Capture the cell that displays the provided text and extract its [X, Y] central coordinate. 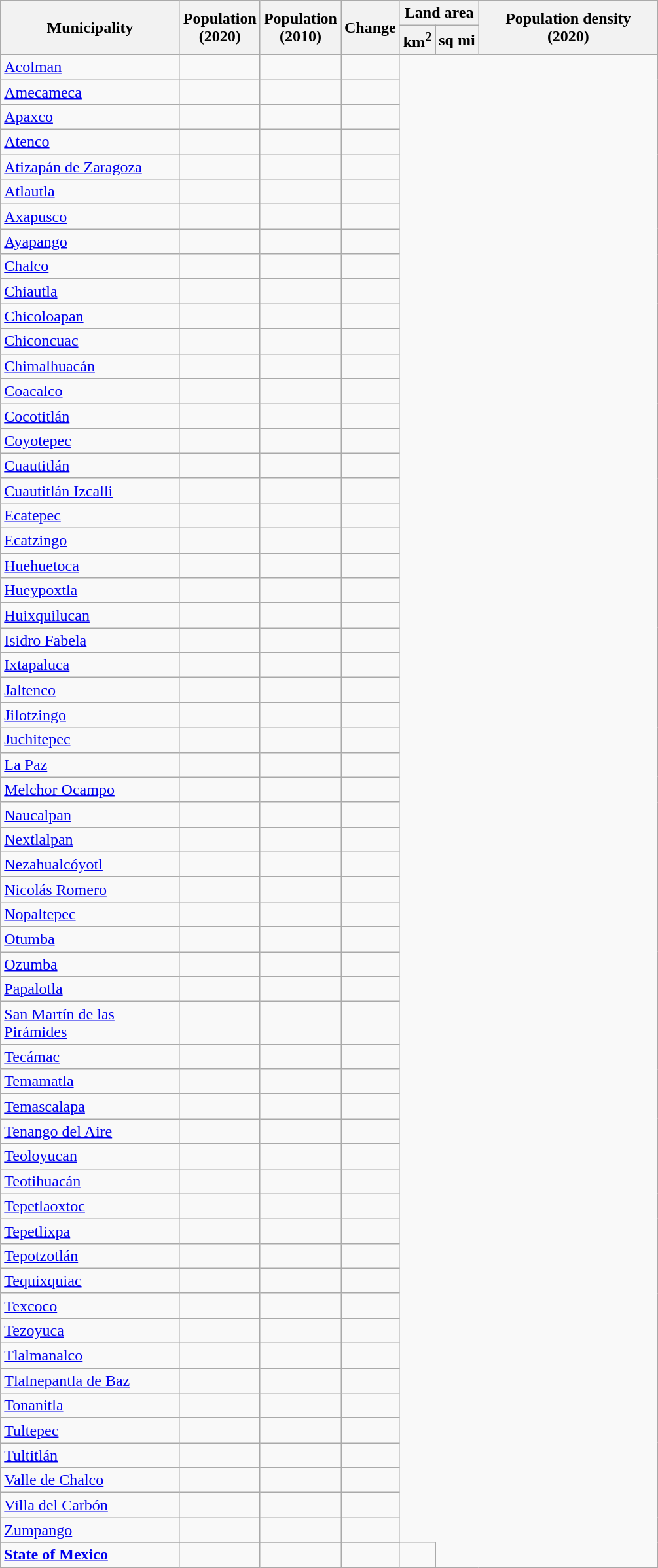
Melchor Ocampo [90, 790]
Jaltenco [90, 690]
La Paz [90, 765]
Population(2010) [300, 27]
Land area [439, 13]
Cuautitlán [90, 465]
Chalco [90, 266]
Tepotzotlán [90, 1256]
Tultitlán [90, 1455]
Amecameca [90, 92]
Temascalapa [90, 1106]
Villa del Carbón [90, 1505]
Chiautla [90, 291]
Hueypoxtla [90, 591]
Atenco [90, 142]
Ixtapaluca [90, 665]
Valle de Chalco [90, 1480]
Atlautla [90, 192]
Tlalnepantla de Baz [90, 1381]
Acolman [90, 67]
Texcoco [90, 1305]
Atizapán de Zaragoza [90, 167]
Tezoyuca [90, 1330]
Axapusco [90, 217]
Cuautitlán Izcalli [90, 490]
Chiconcuac [90, 341]
Zumpango [90, 1530]
Tepetlaoxtoc [90, 1206]
Coacalco [90, 391]
Huixquilucan [90, 615]
Coyotepec [90, 441]
State of Mexico [90, 1555]
Ozumba [90, 964]
Municipality [90, 27]
Otumba [90, 939]
Cocotitlán [90, 416]
Tenango del Aire [90, 1131]
Ecatzingo [90, 541]
Nopaltepec [90, 914]
Nezahualcóyotl [90, 864]
Temamatla [90, 1082]
km2 [417, 41]
Ayapango [90, 242]
Population density(2020) [568, 27]
Papalotla [90, 989]
Isidro Fabela [90, 640]
Ecatepec [90, 515]
Jilotzingo [90, 715]
Population(2020) [220, 27]
Nextlalpan [90, 839]
Teotihuacán [90, 1181]
sq mi [457, 41]
Naucalpan [90, 814]
Juchitepec [90, 740]
Tultepec [90, 1431]
Nicolás Romero [90, 889]
Apaxco [90, 117]
Tecámac [90, 1057]
Tlalmanalco [90, 1356]
Tonanitla [90, 1406]
San Martín de las Pirámides [90, 1023]
Change [370, 27]
Chimalhuacán [90, 366]
Chicoloapan [90, 316]
Huehuetoca [90, 566]
Teoloyucan [90, 1156]
Tepetlixpa [90, 1231]
Tequixquiac [90, 1281]
